Output the (X, Y) coordinate of the center of the cell containing the given text.  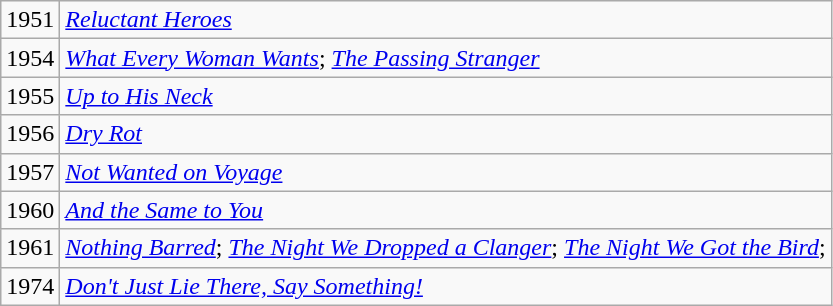
Dry Rot (446, 134)
1956 (30, 134)
1951 (30, 20)
What Every Woman Wants; The Passing Stranger (446, 58)
Not Wanted on Voyage (446, 172)
And the Same to You (446, 210)
1957 (30, 172)
1955 (30, 96)
1961 (30, 248)
Reluctant Heroes (446, 20)
1954 (30, 58)
1960 (30, 210)
Don't Just Lie There, Say Something! (446, 286)
Nothing Barred; The Night We Dropped a Clanger; The Night We Got the Bird; (446, 248)
1974 (30, 286)
Up to His Neck (446, 96)
